Return the [x, y] coordinate for the center point of the cell that contains the specified text.  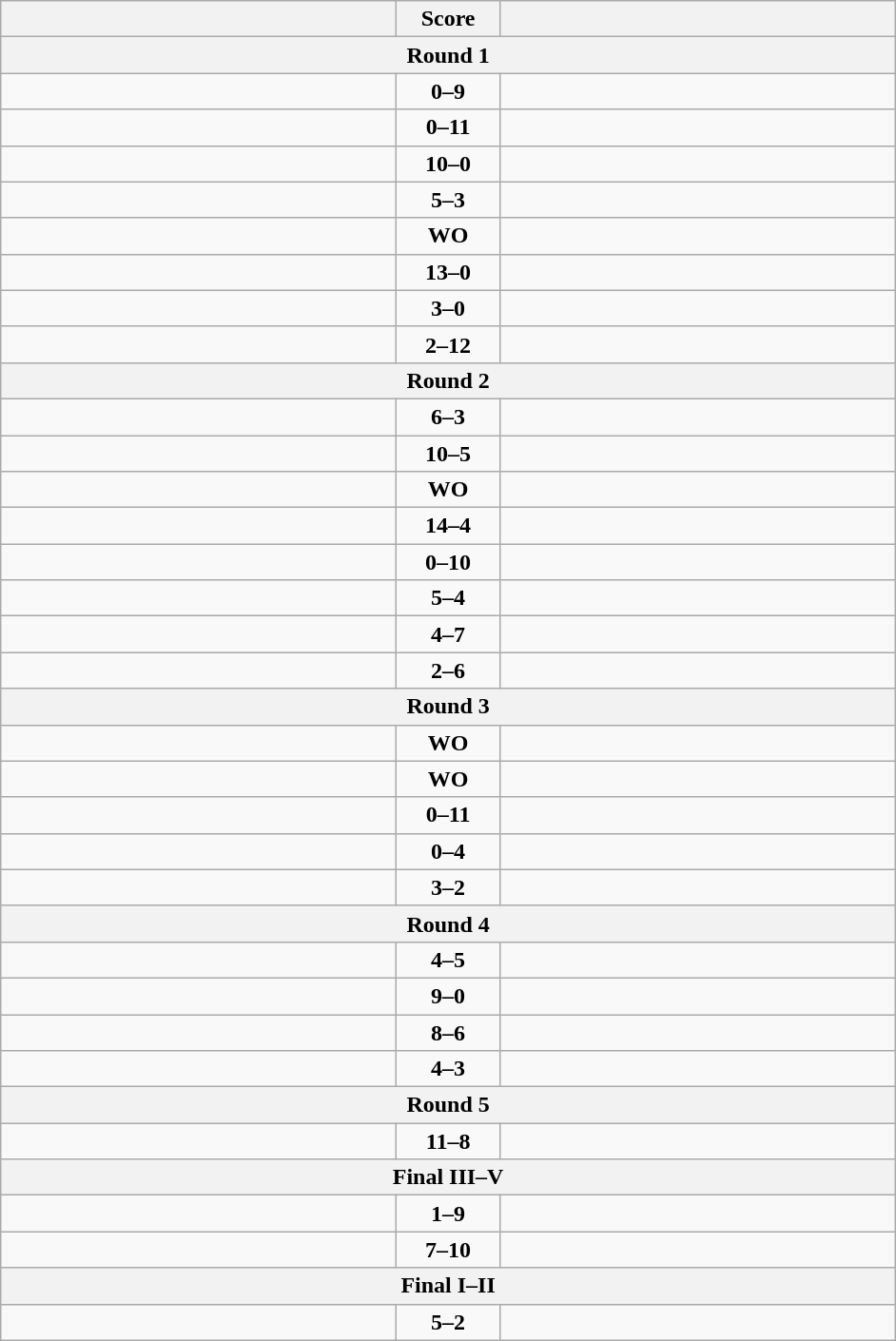
0–4 [449, 851]
3–2 [449, 887]
9–0 [449, 996]
Final I–II [449, 1286]
Round 1 [449, 55]
Score [449, 19]
10–0 [449, 164]
5–2 [449, 1322]
2–6 [449, 670]
7–10 [449, 1250]
Round 5 [449, 1105]
0–9 [449, 91]
11–8 [449, 1141]
0–10 [449, 562]
Round 3 [449, 707]
1–9 [449, 1214]
10–5 [449, 454]
Round 2 [449, 380]
8–6 [449, 1032]
6–3 [449, 417]
4–5 [449, 960]
5–4 [449, 598]
2–12 [449, 344]
4–7 [449, 634]
5–3 [449, 200]
3–0 [449, 308]
14–4 [449, 526]
4–3 [449, 1069]
Final III–V [449, 1177]
Round 4 [449, 923]
13–0 [449, 272]
